Determine the [x, y] coordinate at the center of the cell enclosing the given text.  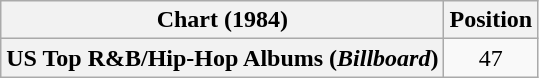
Position [491, 20]
47 [491, 58]
Chart (1984) [222, 20]
US Top R&B/Hip-Hop Albums (Billboard) [222, 58]
